Pinpoint the cell where the given text exists, returning its (x, y) midpoint coordinate. 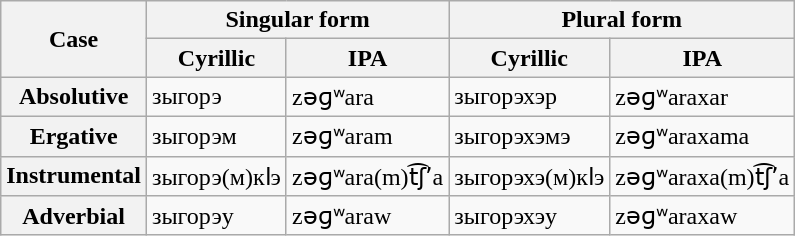
зыгорэу (216, 216)
zəɡʷaram (367, 136)
зыгорэхэу (530, 216)
zəɡʷaraxar (702, 97)
Absolutive (74, 97)
зыгорэ(м)кӏэ (216, 176)
Adverbial (74, 216)
zəɡʷara(m)t͡ʃʼa (367, 176)
Ergative (74, 136)
Singular form (297, 20)
Instrumental (74, 176)
zəɡʷaraxa(m)t͡ʃʼa (702, 176)
Case (74, 39)
зыгорэхэ(м)кӏэ (530, 176)
зыгорэхэр (530, 97)
зыгорэм (216, 136)
зыгорэ (216, 97)
zəɡʷara (367, 97)
zəɡʷaraw (367, 216)
зыгорэхэмэ (530, 136)
zəɡʷaraxaw (702, 216)
zəɡʷaraxama (702, 136)
Plural form (622, 20)
